Output the (x, y) coordinate of the center of the cell containing the given text.  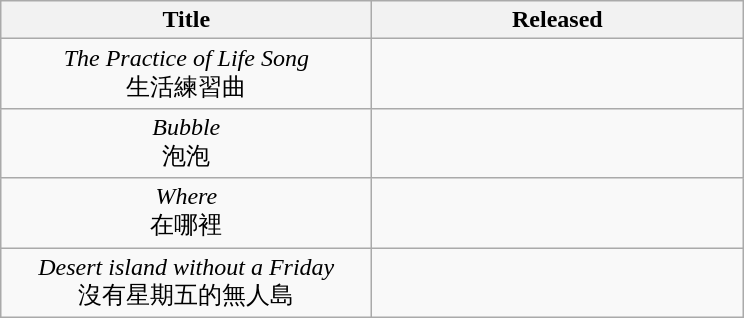
Title (186, 20)
Desert island without a Friday沒有星期五的無人島 (186, 283)
Where在哪裡 (186, 213)
Released (558, 20)
The Practice of Life Song 生活練習曲 (186, 74)
Bubble泡泡 (186, 143)
